Provide the [X, Y] coordinate of the cell's center where the given text is located.  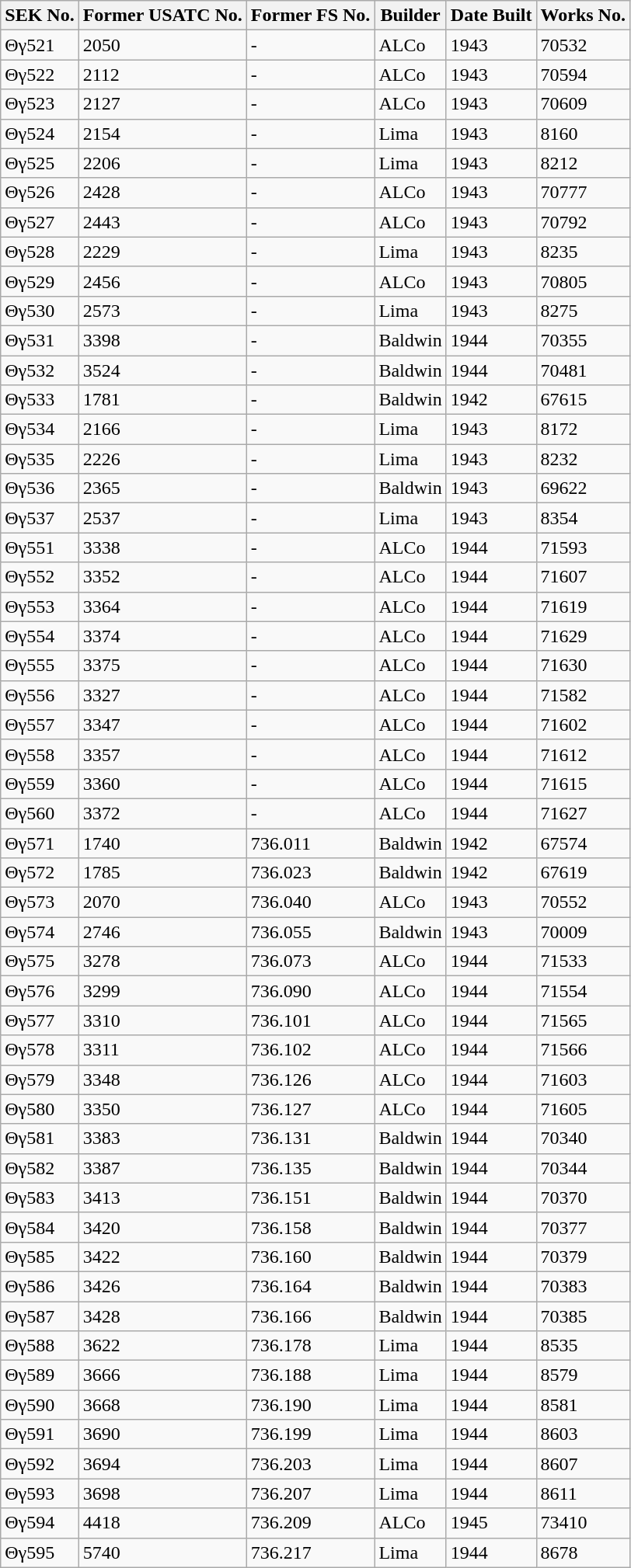
2428 [162, 193]
Θγ589 [40, 1375]
70552 [583, 902]
3420 [162, 1227]
71619 [583, 607]
71615 [583, 784]
Θγ523 [40, 104]
8232 [583, 459]
Θγ533 [40, 400]
70009 [583, 932]
Θγ553 [40, 607]
71566 [583, 1050]
3413 [162, 1198]
1945 [491, 1523]
Θγ524 [40, 134]
71630 [583, 666]
Θγ571 [40, 843]
736.135 [311, 1168]
3348 [162, 1080]
3668 [162, 1405]
Θγ591 [40, 1434]
736.151 [311, 1198]
4418 [162, 1523]
70532 [583, 45]
8579 [583, 1375]
Θγ530 [40, 311]
Θγ584 [40, 1227]
Θγ532 [40, 370]
8212 [583, 163]
71629 [583, 636]
3350 [162, 1109]
Θγ593 [40, 1493]
3698 [162, 1493]
70377 [583, 1227]
71627 [583, 813]
Θγ580 [40, 1109]
Θγ528 [40, 252]
67615 [583, 400]
70379 [583, 1257]
Θγ521 [40, 45]
2456 [162, 281]
736.188 [311, 1375]
2112 [162, 75]
Θγ583 [40, 1198]
Θγ551 [40, 548]
70481 [583, 370]
Θγ534 [40, 429]
Θγ585 [40, 1257]
736.203 [311, 1464]
70340 [583, 1139]
Θγ537 [40, 518]
2537 [162, 518]
Θγ527 [40, 222]
8611 [583, 1493]
8581 [583, 1405]
8160 [583, 134]
Θγ586 [40, 1286]
SEK No. [40, 16]
Θγ529 [40, 281]
2206 [162, 163]
8172 [583, 429]
Θγ558 [40, 754]
2127 [162, 104]
71607 [583, 577]
73410 [583, 1523]
736.209 [311, 1523]
3352 [162, 577]
3622 [162, 1346]
736.126 [311, 1080]
70383 [583, 1286]
71605 [583, 1109]
2050 [162, 45]
8678 [583, 1552]
736.011 [311, 843]
3311 [162, 1050]
736.164 [311, 1286]
3364 [162, 607]
Works No. [583, 16]
3338 [162, 548]
Θγ594 [40, 1523]
3327 [162, 695]
3398 [162, 340]
736.040 [311, 902]
71612 [583, 754]
70805 [583, 281]
Θγ535 [40, 459]
70609 [583, 104]
2154 [162, 134]
71582 [583, 695]
736.166 [311, 1316]
Θγ579 [40, 1080]
Θγ595 [40, 1552]
736.102 [311, 1050]
Θγ554 [40, 636]
Θγ582 [40, 1168]
2365 [162, 488]
70792 [583, 222]
Θγ590 [40, 1405]
2166 [162, 429]
Θγ576 [40, 991]
8607 [583, 1464]
Θγ559 [40, 784]
Θγ575 [40, 961]
2573 [162, 311]
Builder [410, 16]
Θγ573 [40, 902]
3383 [162, 1139]
3299 [162, 991]
3357 [162, 754]
Θγ592 [40, 1464]
8235 [583, 252]
Θγ526 [40, 193]
1740 [162, 843]
1781 [162, 400]
Θγ581 [40, 1139]
3374 [162, 636]
Θγ588 [40, 1346]
8535 [583, 1346]
3372 [162, 813]
736.158 [311, 1227]
3422 [162, 1257]
3666 [162, 1375]
70594 [583, 75]
71533 [583, 961]
3387 [162, 1168]
67574 [583, 843]
736.199 [311, 1434]
71603 [583, 1080]
71602 [583, 725]
Θγ560 [40, 813]
8603 [583, 1434]
71554 [583, 991]
3360 [162, 784]
67619 [583, 873]
3347 [162, 725]
Θγ587 [40, 1316]
71565 [583, 1020]
70385 [583, 1316]
2746 [162, 932]
Former FS No. [311, 16]
Θγ555 [40, 666]
Θγ525 [40, 163]
Θγ578 [40, 1050]
736.178 [311, 1346]
Θγ572 [40, 873]
736.023 [311, 873]
69622 [583, 488]
Former USATC No. [162, 16]
736.190 [311, 1405]
3524 [162, 370]
736.217 [311, 1552]
3690 [162, 1434]
736.055 [311, 932]
736.207 [311, 1493]
Θγ556 [40, 695]
Θγ536 [40, 488]
Θγ557 [40, 725]
2229 [162, 252]
3426 [162, 1286]
5740 [162, 1552]
70370 [583, 1198]
1785 [162, 873]
Date Built [491, 16]
71593 [583, 548]
Θγ522 [40, 75]
8354 [583, 518]
2226 [162, 459]
2443 [162, 222]
70344 [583, 1168]
3428 [162, 1316]
Θγ574 [40, 932]
3278 [162, 961]
2070 [162, 902]
736.131 [311, 1139]
Θγ577 [40, 1020]
8275 [583, 311]
70355 [583, 340]
3310 [162, 1020]
70777 [583, 193]
736.160 [311, 1257]
736.073 [311, 961]
736.090 [311, 991]
736.127 [311, 1109]
Θγ552 [40, 577]
736.101 [311, 1020]
Θγ531 [40, 340]
3375 [162, 666]
3694 [162, 1464]
